Find where the given text appears and provide that cell's center as [x, y] coordinate. 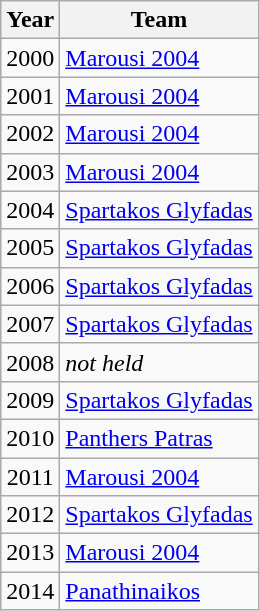
2005 [30, 248]
2004 [30, 210]
2008 [30, 362]
2010 [30, 438]
2002 [30, 134]
2000 [30, 58]
Panathinaikos [159, 591]
2011 [30, 477]
2012 [30, 515]
Team [159, 20]
2013 [30, 553]
2007 [30, 324]
Panthers Patras [159, 438]
not held [159, 362]
2001 [30, 96]
2009 [30, 400]
2014 [30, 591]
2006 [30, 286]
Year [30, 20]
2003 [30, 172]
